Return (X, Y) of the center of cell containing provided text 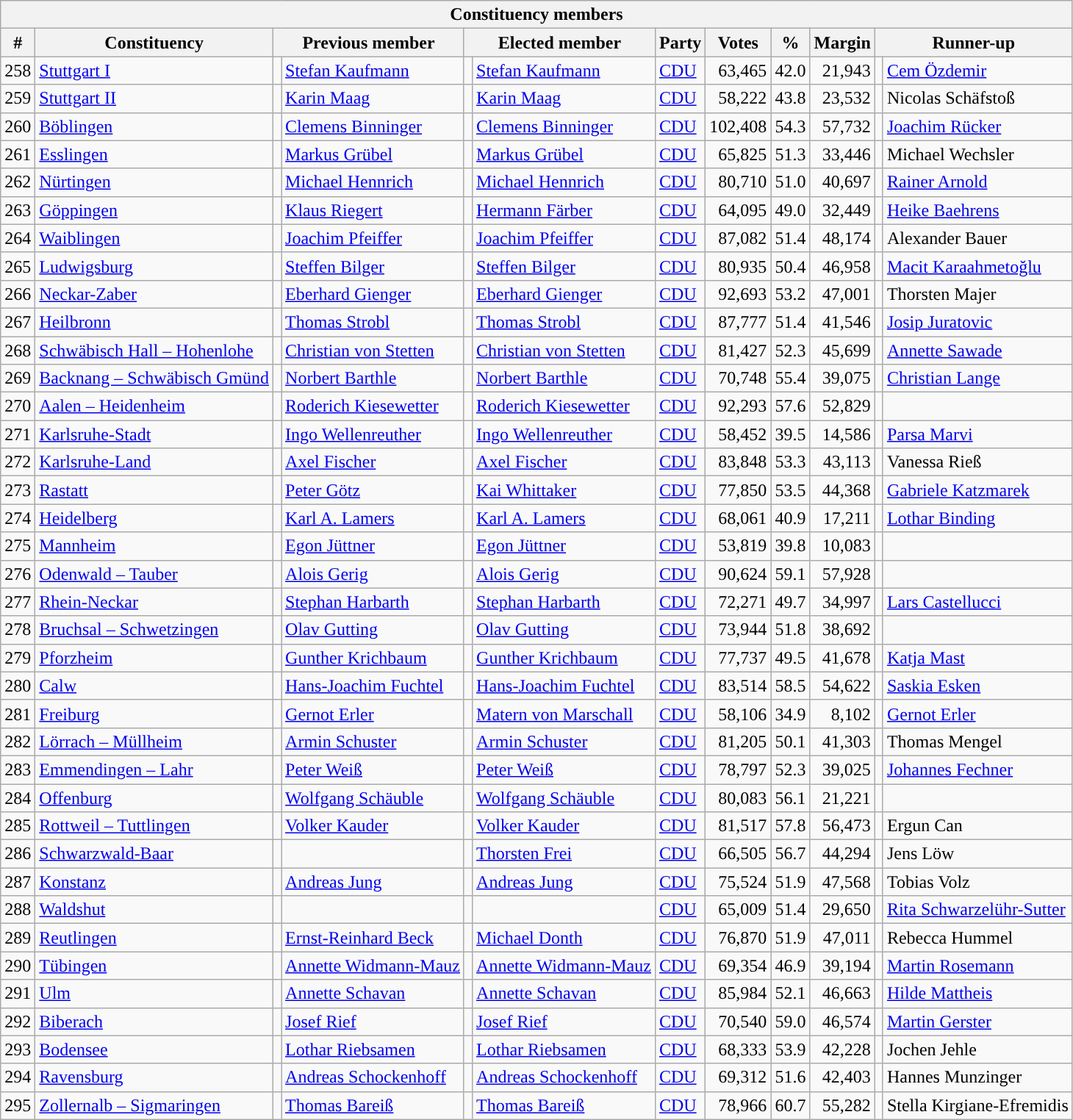
Ernst-Reinhard Beck (373, 938)
Waiblingen (154, 238)
288 (18, 910)
90,624 (738, 574)
Mannheim (154, 546)
284 (18, 797)
Klaus Riegert (373, 210)
83,848 (738, 462)
69,312 (738, 1077)
Gabriele Katzmarek (977, 490)
Rottweil – Tuttlingen (154, 826)
Bruchsal – Schwetzingen (154, 630)
280 (18, 686)
Rebecca Hummel (977, 938)
Hermann Färber (564, 210)
Vanessa Rieß (977, 462)
44,368 (842, 490)
58,452 (738, 434)
Macit Karaahmetoğlu (977, 266)
29,650 (842, 910)
45,699 (842, 351)
66,505 (738, 854)
Ulm (154, 994)
Alexander Bauer (977, 238)
52.1 (791, 994)
23,532 (842, 98)
39,194 (842, 966)
Biberach (154, 1022)
92,693 (738, 294)
295 (18, 1105)
40.9 (791, 518)
Calw (154, 686)
272 (18, 462)
50.4 (791, 266)
33,446 (842, 154)
Thorsten Frei (564, 854)
41,303 (842, 742)
277 (18, 602)
Johannes Fechner (977, 769)
Tobias Volz (977, 882)
58,222 (738, 98)
Constituency (154, 43)
281 (18, 714)
Offenburg (154, 797)
Freiburg (154, 714)
Aalen – Heidenheim (154, 406)
52,829 (842, 406)
80,710 (738, 182)
Lothar Binding (977, 518)
Thorsten Majer (977, 294)
Lörrach – Müllheim (154, 742)
57,732 (842, 126)
Esslingen (154, 154)
10,083 (842, 546)
Martin Rosemann (977, 966)
292 (18, 1022)
42.0 (791, 71)
49.5 (791, 658)
274 (18, 518)
Cem Özdemir (977, 71)
54,622 (842, 686)
Saskia Esken (977, 686)
65,825 (738, 154)
Stella Kirgiane-Efremidis (977, 1105)
Rainer Arnold (977, 182)
264 (18, 238)
64,095 (738, 210)
69,354 (738, 966)
70,748 (738, 378)
Runner-up (973, 43)
17,211 (842, 518)
Katja Mast (977, 658)
Stuttgart I (154, 71)
81,205 (738, 742)
Bodensee (154, 1049)
Tübingen (154, 966)
Nicolas Schäfstoß (977, 98)
Joachim Rücker (977, 126)
41,546 (842, 322)
83,514 (738, 686)
81,427 (738, 351)
Ravensburg (154, 1077)
Zollernalb – Sigmaringen (154, 1105)
85,984 (738, 994)
Rita Schwarzelühr-Sutter (977, 910)
Thomas Mengel (977, 742)
285 (18, 826)
80,083 (738, 797)
Emmendingen – Lahr (154, 769)
Jens Löw (977, 854)
Party (680, 43)
8,102 (842, 714)
278 (18, 630)
80,935 (738, 266)
283 (18, 769)
63,465 (738, 71)
68,333 (738, 1049)
Parsa Marvi (977, 434)
Karlsruhe-Stadt (154, 434)
34.9 (791, 714)
77,850 (738, 490)
40,697 (842, 182)
Backnang – Schwäbisch Gmünd (154, 378)
267 (18, 322)
# (18, 43)
87,777 (738, 322)
266 (18, 294)
270 (18, 406)
275 (18, 546)
65,009 (738, 910)
260 (18, 126)
Hannes Munzinger (977, 1077)
39,075 (842, 378)
32,449 (842, 210)
49.0 (791, 210)
Pforzheim (154, 658)
56.7 (791, 854)
60.7 (791, 1105)
76,870 (738, 938)
Hilde Mattheis (977, 994)
77,737 (738, 658)
Previous member (368, 43)
73,944 (738, 630)
Lars Castellucci (977, 602)
Josip Juratovic (977, 322)
293 (18, 1049)
Matern von Marschall (564, 714)
39,025 (842, 769)
Elected member (559, 43)
51.8 (791, 630)
21,221 (842, 797)
38,692 (842, 630)
279 (18, 658)
Rastatt (154, 490)
Konstanz (154, 882)
53,819 (738, 546)
92,293 (738, 406)
282 (18, 742)
58,106 (738, 714)
Margin (842, 43)
276 (18, 574)
Göppingen (154, 210)
57.8 (791, 826)
Kai Whittaker (564, 490)
47,568 (842, 882)
53.5 (791, 490)
265 (18, 266)
50.1 (791, 742)
Reutlingen (154, 938)
Waldshut (154, 910)
Heidelberg (154, 518)
Odenwald – Tauber (154, 574)
273 (18, 490)
57,928 (842, 574)
81,517 (738, 826)
291 (18, 994)
Stuttgart II (154, 98)
14,586 (842, 434)
Annette Sawade (977, 351)
42,228 (842, 1049)
68,061 (738, 518)
51.6 (791, 1077)
Neckar-Zaber (154, 294)
43,113 (842, 462)
44,294 (842, 854)
263 (18, 210)
Constituency members (536, 15)
55,282 (842, 1105)
75,524 (738, 882)
262 (18, 182)
268 (18, 351)
72,271 (738, 602)
21,943 (842, 71)
258 (18, 71)
53.3 (791, 462)
58.5 (791, 686)
39.8 (791, 546)
47,001 (842, 294)
78,966 (738, 1105)
87,082 (738, 238)
Votes (738, 43)
Heilbronn (154, 322)
269 (18, 378)
% (791, 43)
34,997 (842, 602)
Böblingen (154, 126)
48,174 (842, 238)
49.7 (791, 602)
53.9 (791, 1049)
Christian Lange (977, 378)
Jochen Jehle (977, 1049)
43.8 (791, 98)
54.3 (791, 126)
39.5 (791, 434)
57.6 (791, 406)
70,540 (738, 1022)
56.1 (791, 797)
Peter Götz (373, 490)
46,663 (842, 994)
Rhein-Neckar (154, 602)
41,678 (842, 658)
Martin Gerster (977, 1022)
56,473 (842, 826)
Ludwigsburg (154, 266)
Nürtingen (154, 182)
46,574 (842, 1022)
Karlsruhe-Land (154, 462)
259 (18, 98)
46,958 (842, 266)
Michael Wechsler (977, 154)
261 (18, 154)
42,403 (842, 1077)
51.0 (791, 182)
78,797 (738, 769)
59.1 (791, 574)
Heike Baehrens (977, 210)
287 (18, 882)
289 (18, 938)
Ergun Can (977, 826)
102,408 (738, 126)
294 (18, 1077)
Schwarzwald-Baar (154, 854)
51.3 (791, 154)
47,011 (842, 938)
271 (18, 434)
Michael Donth (564, 938)
46.9 (791, 966)
59.0 (791, 1022)
53.2 (791, 294)
290 (18, 966)
Schwäbisch Hall – Hohenlohe (154, 351)
286 (18, 854)
55.4 (791, 378)
